Pinpoint the cell where the given text exists, returning its (x, y) midpoint coordinate. 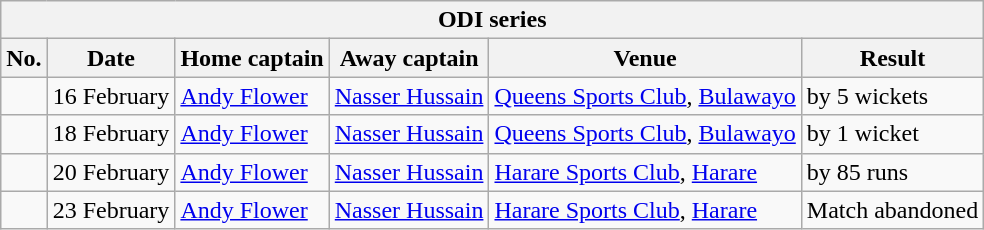
Result (892, 58)
23 February (111, 210)
18 February (111, 134)
Away captain (409, 58)
Venue (645, 58)
Home captain (252, 58)
by 85 runs (892, 172)
20 February (111, 172)
by 5 wickets (892, 96)
Date (111, 58)
by 1 wicket (892, 134)
No. (24, 58)
Match abandoned (892, 210)
16 February (111, 96)
ODI series (492, 20)
